Return the [X, Y] coordinate for the center point of the cell that contains the specified text.  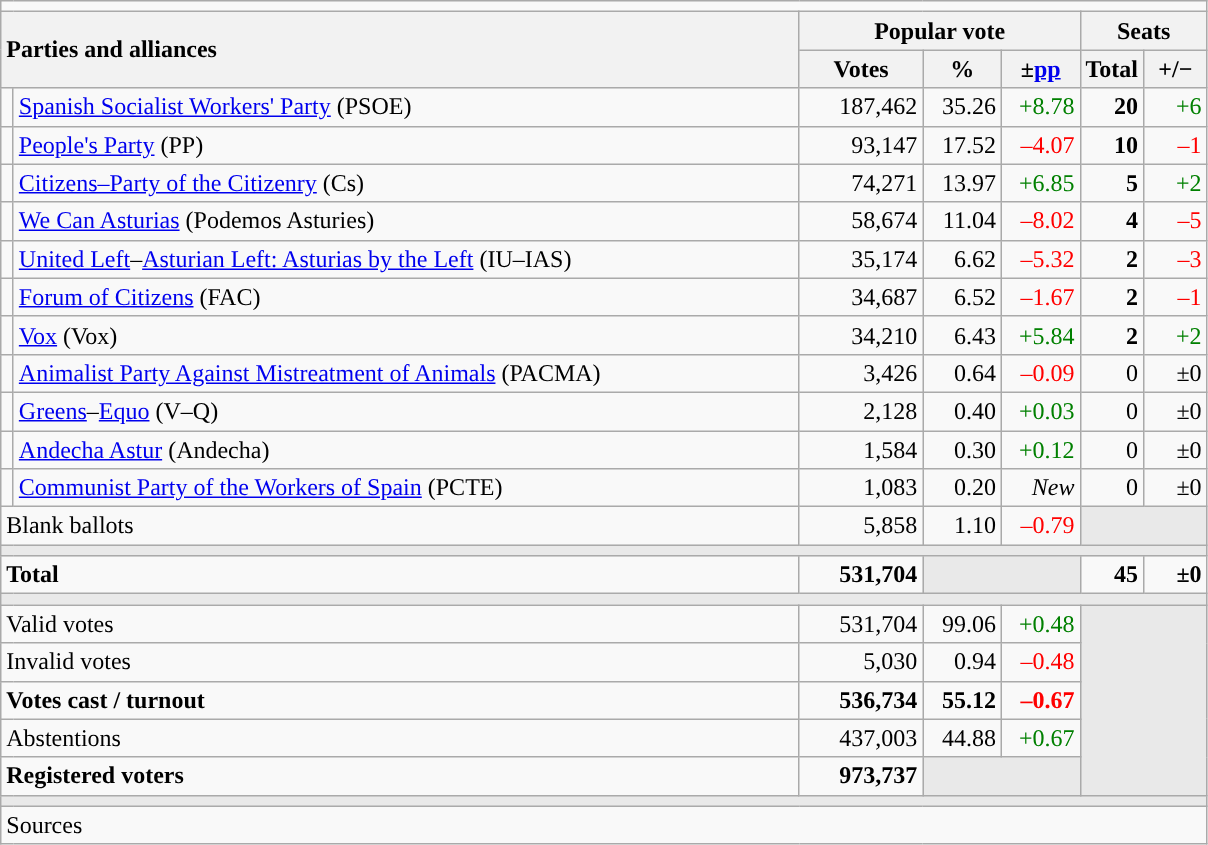
+0.12 [1040, 449]
34,687 [861, 297]
Sources [604, 825]
6.52 [962, 297]
Invalid votes [400, 662]
Communist Party of the Workers of Spain (PCTE) [406, 488]
74,271 [861, 183]
+6.85 [1040, 183]
New [1040, 488]
55.12 [962, 700]
–0.67 [1040, 700]
6.43 [962, 335]
93,147 [861, 145]
1,584 [861, 449]
0.64 [962, 373]
–1.67 [1040, 297]
187,462 [861, 107]
99.06 [962, 624]
+5.84 [1040, 335]
±pp [1040, 69]
United Left–Asturian Left: Asturias by the Left (IU–IAS) [406, 259]
Greens–Equo (V–Q) [406, 411]
5,858 [861, 526]
0.94 [962, 662]
–0.09 [1040, 373]
4 [1112, 221]
+0.48 [1040, 624]
+0.67 [1040, 738]
–0.79 [1040, 526]
Spanish Socialist Workers' Party (PSOE) [406, 107]
–8.02 [1040, 221]
11.04 [962, 221]
58,674 [861, 221]
+/− [1176, 69]
We Can Asturias (Podemos Asturies) [406, 221]
5 [1112, 183]
Animalist Party Against Mistreatment of Animals (PACMA) [406, 373]
–5.32 [1040, 259]
Parties and alliances [400, 50]
Abstentions [400, 738]
People's Party (PP) [406, 145]
Votes [861, 69]
+0.03 [1040, 411]
44.88 [962, 738]
–0.48 [1040, 662]
13.97 [962, 183]
Blank ballots [400, 526]
10 [1112, 145]
+6 [1176, 107]
1.10 [962, 526]
35,174 [861, 259]
Seats [1144, 31]
% [962, 69]
–5 [1176, 221]
Citizens–Party of the Citizenry (Cs) [406, 183]
Vox (Vox) [406, 335]
–3 [1176, 259]
17.52 [962, 145]
3,426 [861, 373]
0.30 [962, 449]
20 [1112, 107]
45 [1112, 575]
437,003 [861, 738]
+8.78 [1040, 107]
Registered voters [400, 776]
6.62 [962, 259]
2,128 [861, 411]
Valid votes [400, 624]
Andecha Astur (Andecha) [406, 449]
0.40 [962, 411]
5,030 [861, 662]
Popular vote [940, 31]
34,210 [861, 335]
1,083 [861, 488]
Votes cast / turnout [400, 700]
35.26 [962, 107]
973,737 [861, 776]
536,734 [861, 700]
0.20 [962, 488]
–4.07 [1040, 145]
Forum of Citizens (FAC) [406, 297]
